Return (x, y) of the center of cell containing provided text 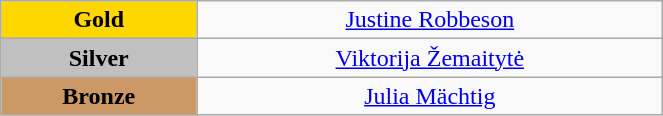
Julia Mächtig (430, 96)
Viktorija Žemaitytė (430, 58)
Justine Robbeson (430, 20)
Gold (99, 20)
Bronze (99, 96)
Silver (99, 58)
